Locate the cell with the specified text and output its (X, Y) center coordinate. 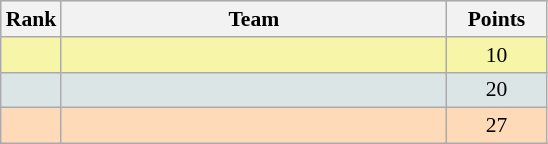
27 (496, 126)
10 (496, 55)
Team (254, 19)
Points (496, 19)
20 (496, 90)
Rank (32, 19)
